Capture the cell that displays the provided text and extract its (x, y) central coordinate. 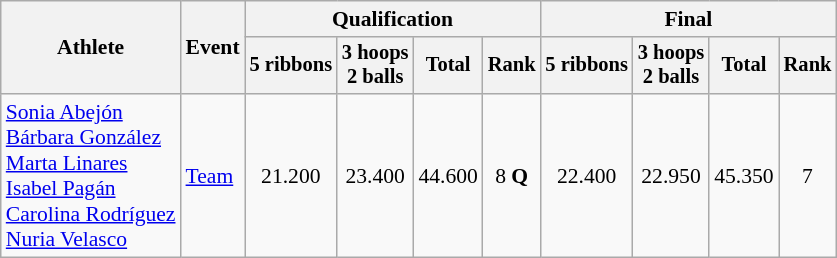
22.950 (671, 176)
23.400 (375, 176)
Sonia AbejónBárbara GonzálezMarta LinaresIsabel PagánCarolina RodríguezNuria Velasco (91, 176)
44.600 (448, 176)
Athlete (91, 48)
Team (213, 176)
45.350 (744, 176)
Qualification (393, 19)
22.400 (586, 176)
Event (213, 48)
Final (688, 19)
7 (808, 176)
21.200 (291, 176)
8 Q (512, 176)
